For the text-containing cell, return its midpoint in (X, Y) coordinate format. 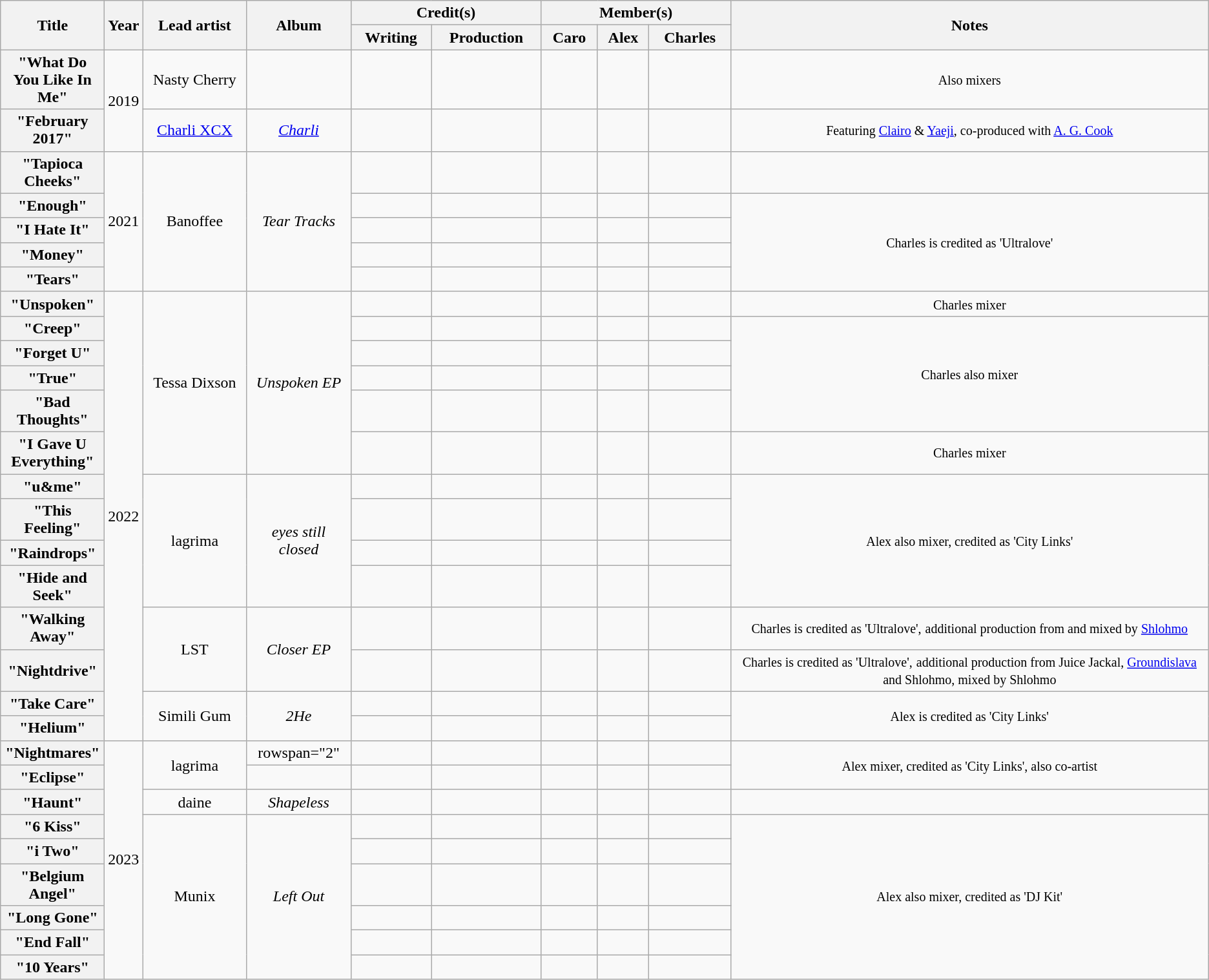
daine (195, 802)
"Long Gone" (53, 918)
Simili Gum (195, 716)
"Belgium Angel" (53, 884)
"i Two" (53, 851)
"February 2017" (53, 130)
"Tears" (53, 279)
"Creep" (53, 328)
"6 Kiss" (53, 826)
Year (124, 25)
Tear Tracks (298, 221)
rowspan="2" (298, 753)
Title (53, 25)
Charles is credited as 'Ultralove', additional production from Juice Jackal, Groundislava and Shlohmo, mixed by Shlohmo (969, 671)
Munix (195, 897)
Production (486, 37)
"Bad Thoughts" (53, 411)
Featuring Clairo & Yaeji, co-produced with A. G. Cook (969, 130)
Charles is credited as 'Ultralove' (969, 242)
"Unspoken" (53, 304)
eyes still closed (298, 541)
"Hide and Seek" (53, 587)
Alex also mixer, credited as 'DJ Kit' (969, 897)
"Eclipse" (53, 777)
"Helium" (53, 728)
Charles also mixer (969, 373)
Caro (570, 37)
Shapeless (298, 802)
"Tapioca Cheeks" (53, 172)
Charles is credited as 'Ultralove', additional production from and mixed by Shlohmo (969, 628)
"I Hate It" (53, 230)
"I Gave U Everything" (53, 454)
2021 (124, 221)
"Nightdrive" (53, 671)
Tessa Dixson (195, 382)
Lead artist (195, 25)
"True" (53, 378)
"u&me" (53, 486)
2023 (124, 860)
Charli XCX (195, 130)
Banoffee (195, 221)
Member(s) (635, 13)
Also mixers (969, 79)
2He (298, 716)
"End Fall" (53, 943)
"Money" (53, 255)
"Take Care" (53, 704)
Alex (623, 37)
"10 Years" (53, 967)
Nasty Cherry (195, 79)
"This Feeling" (53, 519)
"Enough" (53, 205)
Charli (298, 130)
Alex mixer, credited as 'City Links', also co-artist (969, 765)
2019 (124, 101)
"Forget U" (53, 353)
Notes (969, 25)
"Walking Away" (53, 628)
"Haunt" (53, 802)
"Nightmares" (53, 753)
Album (298, 25)
Credit(s) (446, 13)
"Raindrops" (53, 553)
LST (195, 649)
2022 (124, 516)
Left Out (298, 897)
Closer EP (298, 649)
Unspoken EP (298, 382)
Alex is credited as 'City Links' (969, 716)
Charles (690, 37)
"What Do You Like In Me" (53, 79)
Writing (391, 37)
Alex also mixer, credited as 'City Links' (969, 541)
